For the text-containing cell, return its midpoint in (X, Y) coordinate format. 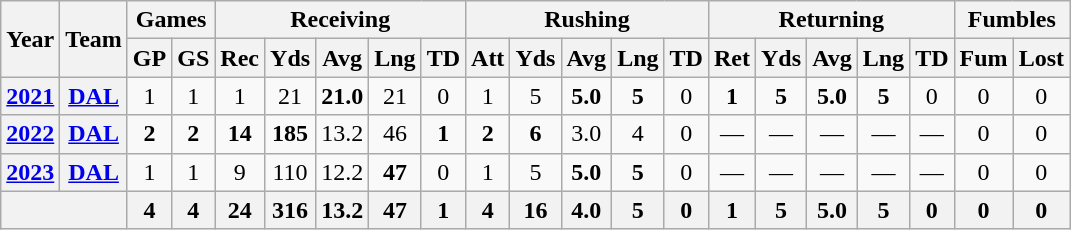
Receiving (340, 20)
185 (290, 134)
GS (194, 58)
Rushing (588, 20)
4.0 (586, 210)
3.0 (586, 134)
16 (536, 210)
6 (536, 134)
Games (170, 20)
110 (290, 172)
46 (395, 134)
21.0 (342, 96)
Lost (1041, 58)
14 (240, 134)
GP (149, 58)
Rec (240, 58)
2021 (30, 96)
Team (94, 39)
Year (30, 39)
12.2 (342, 172)
316 (290, 210)
Att (488, 58)
9 (240, 172)
24 (240, 210)
2022 (30, 134)
Fum (984, 58)
2023 (30, 172)
Fumbles (1012, 20)
Returning (831, 20)
Ret (732, 58)
